Determine the (X, Y) coordinate at the center of the cell enclosing the given text.  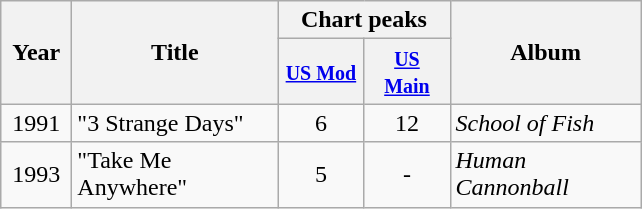
"Take Me Anywhere" (175, 174)
1993 (36, 174)
US Mod (321, 72)
"3 Strange Days" (175, 123)
12 (407, 123)
US Main (407, 72)
Human Cannonball (546, 174)
Chart peaks (364, 20)
1991 (36, 123)
Title (175, 52)
School of Fish (546, 123)
Album (546, 52)
Year (36, 52)
5 (321, 174)
- (407, 174)
6 (321, 123)
